Determine the [X, Y] coordinate at the center of the cell enclosing the given text.  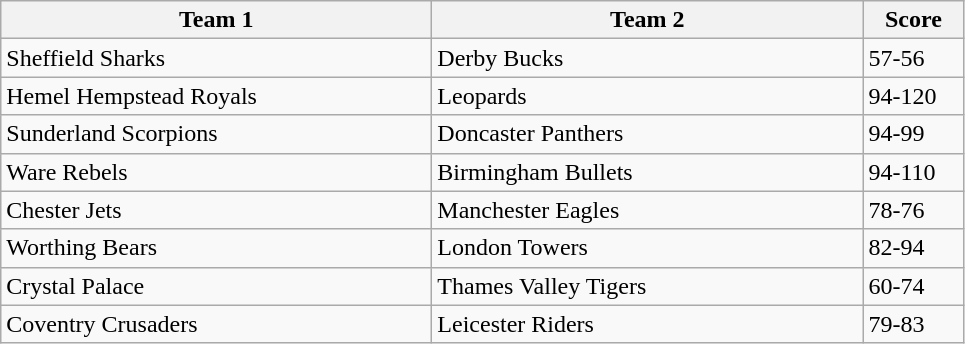
Chester Jets [216, 210]
82-94 [914, 248]
London Towers [648, 248]
60-74 [914, 286]
94-99 [914, 134]
Doncaster Panthers [648, 134]
94-120 [914, 96]
Sunderland Scorpions [216, 134]
Worthing Bears [216, 248]
94-110 [914, 172]
Coventry Crusaders [216, 324]
Crystal Palace [216, 286]
79-83 [914, 324]
57-56 [914, 58]
Manchester Eagles [648, 210]
Birmingham Bullets [648, 172]
78-76 [914, 210]
Derby Bucks [648, 58]
Leopards [648, 96]
Hemel Hempstead Royals [216, 96]
Ware Rebels [216, 172]
Leicester Riders [648, 324]
Team 2 [648, 20]
Thames Valley Tigers [648, 286]
Team 1 [216, 20]
Sheffield Sharks [216, 58]
Score [914, 20]
